Identify which cell holds the provided text, then report its (x, y) central coordinate. 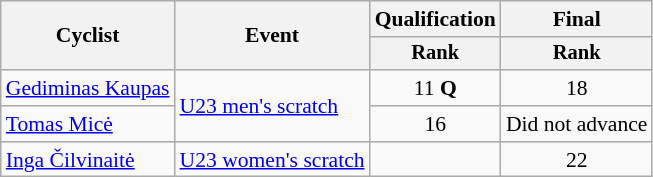
18 (577, 88)
Gediminas Kaupas (88, 88)
11 Q (436, 88)
Cyclist (88, 36)
U23 men's scratch (272, 106)
Final (577, 19)
Did not advance (577, 124)
Event (272, 36)
Tomas Micė (88, 124)
Qualification (436, 19)
16 (436, 124)
